Scan for the cell matching the given text and deliver its (X, Y) coordinate at center. 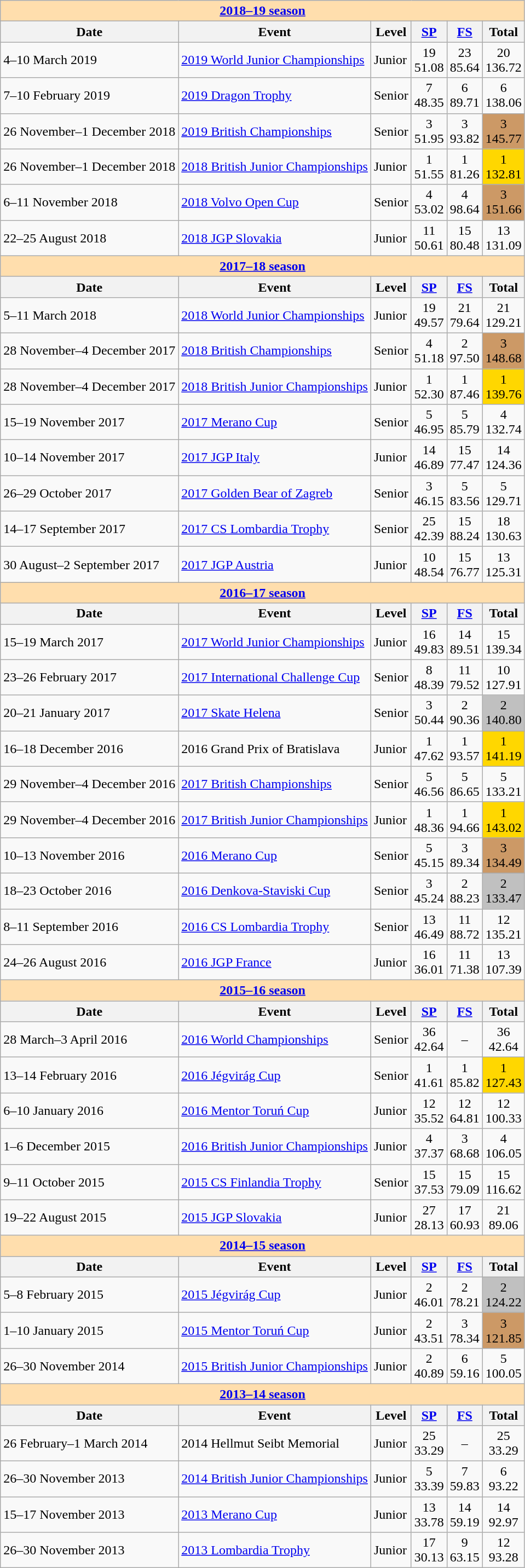
12 135.21 (504, 926)
3 89.34 (464, 855)
13–14 February 2016 (90, 1075)
27 28.13 (429, 1217)
25 42.39 (429, 529)
2019 British Championships (275, 131)
20 136.72 (504, 60)
4–10 March 2019 (90, 60)
12 93.28 (504, 1550)
8–11 September 2016 (90, 926)
11 71.38 (464, 962)
2014–15 season (263, 1246)
2 133.47 (504, 891)
15 116.62 (504, 1182)
2013–14 season (263, 1394)
15–19 March 2017 (90, 641)
2017 World Junior Championships (275, 641)
13 125.31 (504, 565)
1 93.57 (464, 749)
1 143.02 (504, 820)
2015 CS Finlandia Trophy (275, 1182)
12 64.81 (464, 1111)
2017 JGP Austria (275, 565)
7–10 February 2019 (90, 95)
3 151.66 (504, 202)
23 85.64 (464, 60)
15–19 November 2017 (90, 423)
12 100.33 (504, 1111)
2 40.89 (429, 1366)
26–30 November 2014 (90, 1366)
5 83.56 (464, 494)
11 88.72 (464, 926)
2015 JGP Slovakia (275, 1217)
2017 British Championships (275, 784)
2015 Jégvirág Cup (275, 1295)
17 30.13 (429, 1550)
14 46.89 (429, 458)
2 88.23 (464, 891)
2018–19 season (263, 11)
28 March–3 April 2016 (90, 1040)
5–11 March 2018 (90, 315)
19 51.08 (429, 60)
2019 Dragon Trophy (275, 95)
12 35.52 (429, 1111)
6–10 January 2016 (90, 1111)
2015 British Junior Championships (275, 1366)
5 46.56 (429, 784)
15 139.34 (504, 641)
2 97.50 (464, 350)
10 127.91 (504, 678)
2 90.36 (464, 713)
2 78.21 (464, 1295)
5 133.21 (504, 784)
2019 World Junior Championships (275, 60)
18–23 October 2016 (90, 891)
4 51.18 (429, 350)
15 88.24 (464, 529)
9 63.15 (464, 1550)
2017 CS Lombardia Trophy (275, 529)
21 89.06 (504, 1217)
1 127.43 (504, 1075)
10–14 November 2017 (90, 458)
2015 Mentor Toruń Cup (275, 1330)
23–26 February 2017 (90, 678)
21 129.21 (504, 315)
13 33.78 (429, 1515)
5 85.79 (464, 423)
1 132.81 (504, 166)
16 36.01 (429, 962)
1 52.30 (429, 386)
5 129.71 (504, 494)
2017 Merano Cup (275, 423)
22–25 August 2018 (90, 238)
3 51.95 (429, 131)
6–11 November 2018 (90, 202)
3 93.82 (464, 131)
2014 Hellmut Seibt Memorial (275, 1444)
6 59.16 (464, 1366)
3 46.15 (429, 494)
13 107.39 (504, 962)
6 93.22 (504, 1479)
1–6 December 2015 (90, 1146)
2017 JGP Italy (275, 458)
1 51.55 (429, 166)
6 89.71 (464, 95)
18 130.63 (504, 529)
2016 Denkova-Staviski Cup (275, 891)
3 145.77 (504, 131)
2013 Merano Cup (275, 1515)
4 37.37 (429, 1146)
2017 International Challenge Cup (275, 678)
3 68.68 (464, 1146)
2 124.22 (504, 1295)
13 46.49 (429, 926)
2016 Grand Prix of Bratislava (275, 749)
15 80.48 (464, 238)
2017 Skate Helena (275, 713)
3 134.49 (504, 855)
1 85.82 (464, 1075)
2015–16 season (263, 991)
14–17 September 2017 (90, 529)
2017 British Junior Championships (275, 820)
19–22 August 2015 (90, 1217)
4 106.05 (504, 1146)
2018 Volvo Open Cup (275, 202)
17 60.93 (464, 1217)
20–21 January 2017 (90, 713)
2016 British Junior Championships (275, 1146)
30 August–2 September 2017 (90, 565)
15 76.77 (464, 565)
1 81.26 (464, 166)
2013 Lombardia Trophy (275, 1550)
3 78.34 (464, 1330)
3 50.44 (429, 713)
5 86.65 (464, 784)
24–26 August 2016 (90, 962)
2016 Merano Cup (275, 855)
5 33.39 (429, 1479)
1 139.76 (504, 386)
15–17 November 2013 (90, 1515)
10–13 November 2016 (90, 855)
1 48.36 (429, 820)
2 140.80 (504, 713)
14 92.97 (504, 1515)
4 53.02 (429, 202)
4 132.74 (504, 423)
16 49.83 (429, 641)
2016 Jégvirág Cup (275, 1075)
19 49.57 (429, 315)
1 87.46 (464, 386)
2017–18 season (263, 266)
2016 World Championships (275, 1040)
3 121.85 (504, 1330)
1 141.19 (504, 749)
3 148.68 (504, 350)
2018 World Junior Championships (275, 315)
5 46.95 (429, 423)
10 48.54 (429, 565)
21 79.64 (464, 315)
1 47.62 (429, 749)
15 77.47 (464, 458)
26 February–1 March 2014 (90, 1444)
2016 CS Lombardia Trophy (275, 926)
1–10 January 2015 (90, 1330)
5–8 February 2015 (90, 1295)
14 59.19 (464, 1515)
2018 British Championships (275, 350)
1 94.66 (464, 820)
6 138.06 (504, 95)
1 41.61 (429, 1075)
7 59.83 (464, 1479)
2018 JGP Slovakia (275, 238)
2 43.51 (429, 1330)
14 124.36 (504, 458)
14 89.51 (464, 641)
11 79.52 (464, 678)
3 45.24 (429, 891)
2017 Golden Bear of Zagreb (275, 494)
15 79.09 (464, 1182)
13 131.09 (504, 238)
2016 JGP France (275, 962)
26–29 October 2017 (90, 494)
16–18 December 2016 (90, 749)
5 45.15 (429, 855)
2014 British Junior Championships (275, 1479)
9–11 October 2015 (90, 1182)
11 50.61 (429, 238)
2 46.01 (429, 1295)
4 98.64 (464, 202)
2016 Mentor Toruń Cup (275, 1111)
8 48.39 (429, 678)
7 48.35 (429, 95)
5 100.05 (504, 1366)
15 37.53 (429, 1182)
2016–17 season (263, 593)
